Find where the given text appears and provide that cell's center as [x, y] coordinate. 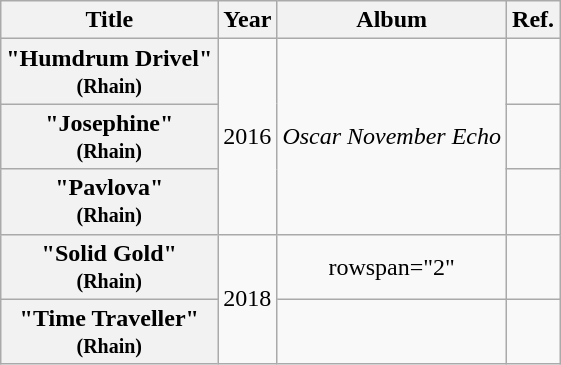
"Humdrum Drivel"(Rhain) [110, 72]
Oscar November Echo [392, 136]
rowspan="2" [392, 266]
Year [248, 20]
Title [110, 20]
2018 [248, 299]
"Pavlova"(Rhain) [110, 202]
"Time Traveller"(Rhain) [110, 332]
"Josephine"(Rhain) [110, 136]
Album [392, 20]
Ref. [534, 20]
2016 [248, 136]
"Solid Gold"(Rhain) [110, 266]
